Return (X, Y) of the center of cell containing provided text 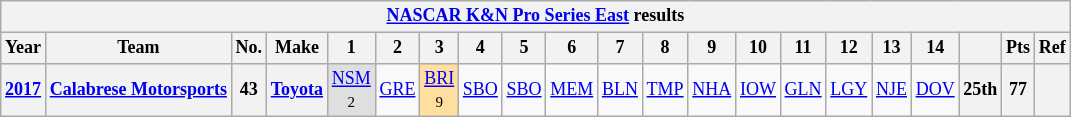
4 (481, 48)
Team (138, 48)
Ref (1052, 48)
7 (620, 48)
GRE (398, 90)
3 (440, 48)
BLN (620, 90)
NSM2 (351, 90)
NASCAR K&N Pro Series East results (536, 16)
TMP (665, 90)
5 (524, 48)
NHA (712, 90)
11 (803, 48)
NJE (892, 90)
BRI9 (440, 90)
10 (758, 48)
2 (398, 48)
Toyota (296, 90)
Year (24, 48)
Calabrese Motorsports (138, 90)
Make (296, 48)
13 (892, 48)
8 (665, 48)
77 (1018, 90)
6 (572, 48)
GLN (803, 90)
DOV (935, 90)
MEM (572, 90)
12 (849, 48)
9 (712, 48)
25th (980, 90)
Pts (1018, 48)
2017 (24, 90)
IOW (758, 90)
1 (351, 48)
43 (248, 90)
No. (248, 48)
14 (935, 48)
LGY (849, 90)
